Return [X, Y] of the center of cell containing provided text 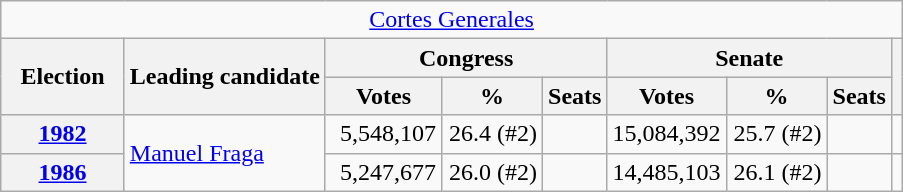
26.1 (#2) [776, 172]
5,247,677 [383, 172]
Congress [466, 58]
15,084,392 [666, 134]
26.4 (#2) [492, 134]
Election [63, 77]
5,548,107 [383, 134]
Cortes Generales [452, 20]
26.0 (#2) [492, 172]
25.7 (#2) [776, 134]
Leading candidate [224, 77]
14,485,103 [666, 172]
1986 [63, 172]
Manuel Fraga [224, 153]
1982 [63, 134]
Senate [750, 58]
